Extract the (X, Y) coordinate from the center of the cell holding the provided text.  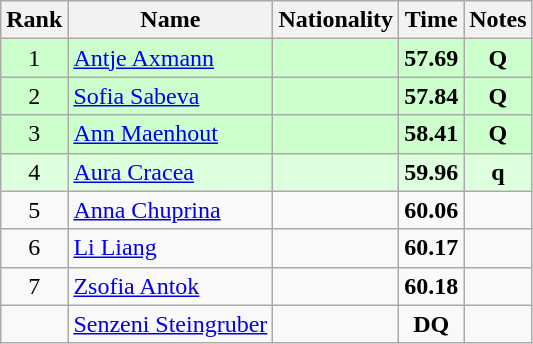
60.06 (432, 210)
q (498, 172)
57.69 (432, 58)
Notes (498, 20)
6 (34, 248)
57.84 (432, 96)
Nationality (336, 20)
Li Liang (170, 248)
Time (432, 20)
Antje Axmann (170, 58)
60.18 (432, 286)
5 (34, 210)
59.96 (432, 172)
DQ (432, 324)
Rank (34, 20)
7 (34, 286)
4 (34, 172)
Aura Cracea (170, 172)
Name (170, 20)
3 (34, 134)
1 (34, 58)
Zsofia Antok (170, 286)
Ann Maenhout (170, 134)
Sofia Sabeva (170, 96)
58.41 (432, 134)
2 (34, 96)
Anna Chuprina (170, 210)
Senzeni Steingruber (170, 324)
60.17 (432, 248)
